For the text-containing cell, return its midpoint in (X, Y) coordinate format. 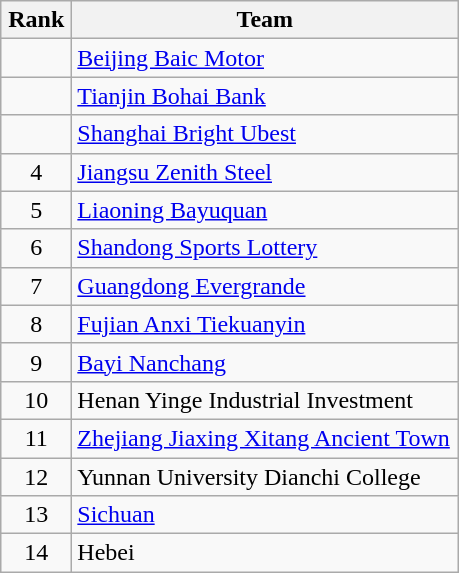
14 (36, 553)
Fujian Anxi Tiekuanyin (265, 324)
Team (265, 20)
Rank (36, 20)
4 (36, 172)
7 (36, 286)
Shandong Sports Lottery (265, 248)
Jiangsu Zenith Steel (265, 172)
Yunnan University Dianchi College (265, 477)
Liaoning Bayuquan (265, 210)
Guangdong Evergrande (265, 286)
Shanghai Bright Ubest (265, 134)
9 (36, 362)
Tianjin Bohai Bank (265, 96)
Zhejiang Jiaxing Xitang Ancient Town (265, 438)
Hebei (265, 553)
13 (36, 515)
5 (36, 210)
8 (36, 324)
12 (36, 477)
6 (36, 248)
10 (36, 400)
Sichuan (265, 515)
Beijing Baic Motor (265, 58)
Henan Yinge Industrial Investment (265, 400)
Bayi Nanchang (265, 362)
11 (36, 438)
